Locate the cell with the specified text and output its [x, y] center coordinate. 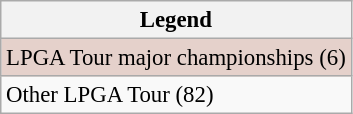
Legend [176, 20]
LPGA Tour major championships (6) [176, 58]
Other LPGA Tour (82) [176, 95]
